Return the [x, y] coordinate for the center point of the cell that contains the specified text.  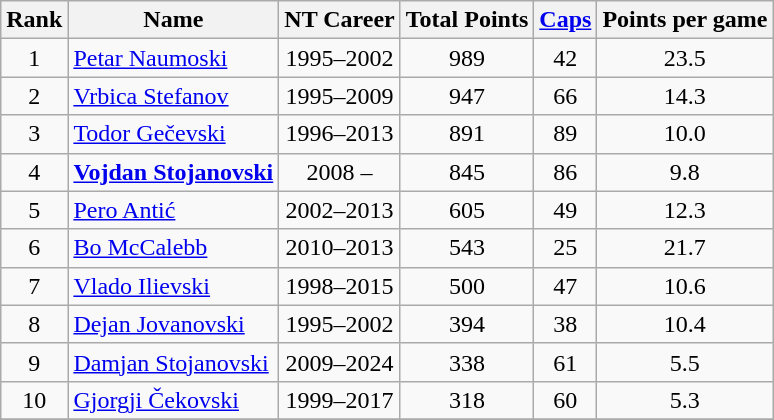
947 [467, 96]
66 [566, 96]
10.0 [685, 134]
845 [467, 172]
5 [34, 210]
10.6 [685, 286]
2009–2024 [340, 362]
Gjorgji Čekovski [174, 400]
989 [467, 58]
Vrbica Stefanov [174, 96]
Dejan Jovanovski [174, 324]
10.4 [685, 324]
14.3 [685, 96]
38 [566, 324]
Pero Antić [174, 210]
Points per game [685, 20]
1995–2009 [340, 96]
23.5 [685, 58]
12.3 [685, 210]
Petar Naumoski [174, 58]
NT Career [340, 20]
7 [34, 286]
543 [467, 248]
Rank [34, 20]
338 [467, 362]
Bo McCalebb [174, 248]
5.3 [685, 400]
Name [174, 20]
49 [566, 210]
89 [566, 134]
47 [566, 286]
2002–2013 [340, 210]
42 [566, 58]
394 [467, 324]
4 [34, 172]
2010–2013 [340, 248]
Caps [566, 20]
1999–2017 [340, 400]
605 [467, 210]
61 [566, 362]
318 [467, 400]
891 [467, 134]
Vlado Ilievski [174, 286]
2 [34, 96]
9.8 [685, 172]
500 [467, 286]
10 [34, 400]
Vojdan Stojanovski [174, 172]
1 [34, 58]
6 [34, 248]
Damjan Stojanovski [174, 362]
3 [34, 134]
8 [34, 324]
Total Points [467, 20]
5.5 [685, 362]
86 [566, 172]
1996–2013 [340, 134]
9 [34, 362]
2008 – [340, 172]
21.7 [685, 248]
Todor Gečevski [174, 134]
25 [566, 248]
1998–2015 [340, 286]
60 [566, 400]
